Detect which cell encompasses the target text, then output its [X, Y] center coordinate. 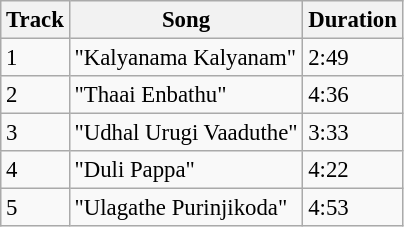
4:22 [352, 170]
Song [186, 20]
5 [35, 208]
2 [35, 95]
Duration [352, 20]
"Kalyanama Kalyanam" [186, 58]
2:49 [352, 58]
4:53 [352, 208]
"Udhal Urugi Vaaduthe" [186, 133]
4 [35, 170]
4:36 [352, 95]
"Duli Pappa" [186, 170]
"Thaai Enbathu" [186, 95]
3:33 [352, 133]
1 [35, 58]
Track [35, 20]
"Ulagathe Purinjikoda" [186, 208]
3 [35, 133]
